Detect which cell encompasses the target text, then output its [X, Y] center coordinate. 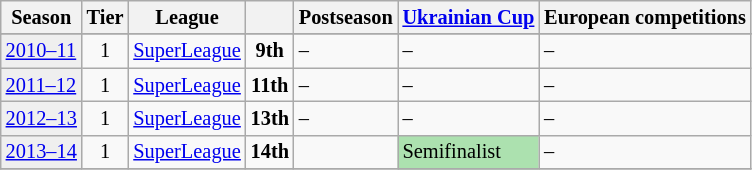
European competitions [645, 17]
11th [270, 85]
14th [270, 152]
2012–13 [42, 118]
Postseason [346, 17]
Tier [106, 17]
2010–11 [42, 51]
Semifinalist [469, 152]
2011–12 [42, 85]
Ukrainian Cup [469, 17]
2013–14 [42, 152]
Season [42, 17]
League [186, 17]
9th [270, 51]
13th [270, 118]
